Find where the given text appears and provide that cell's center as (X, Y) coordinate. 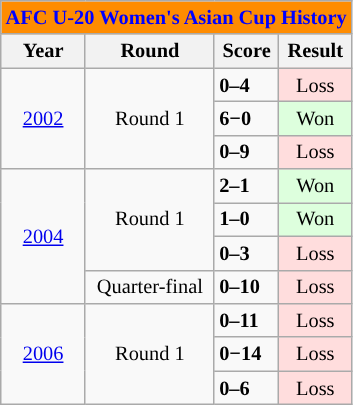
0–3 (246, 253)
0–4 (246, 85)
0–6 (246, 388)
Result (316, 51)
AFC U-20 Women's Asian Cup History (176, 17)
2002 (44, 118)
2006 (44, 354)
Round (150, 51)
0–11 (246, 320)
0–9 (246, 152)
2004 (44, 236)
Quarter-final (150, 287)
1–0 (246, 219)
0–10 (246, 287)
0−14 (246, 354)
Year (44, 51)
6−0 (246, 118)
Score (246, 51)
2–1 (246, 186)
